Capture the cell that displays the provided text and extract its [X, Y] central coordinate. 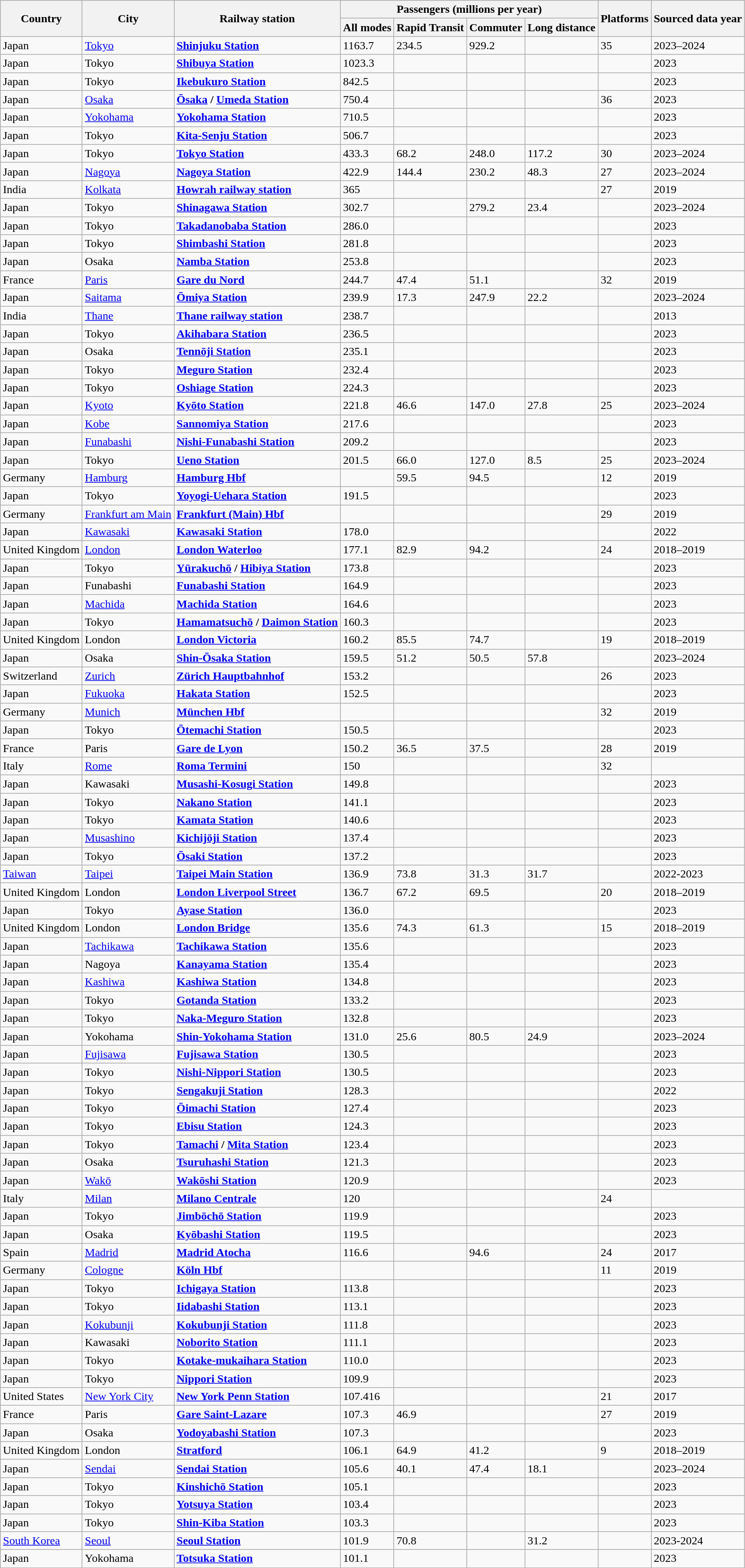
141.1 [367, 802]
103.3 [367, 1523]
286.0 [367, 226]
Kichijōji Station [257, 838]
Wakō [128, 1180]
67.2 [430, 892]
153.2 [367, 676]
150.5 [367, 730]
8.5 [561, 460]
136.7 [367, 892]
302.7 [367, 207]
82.9 [430, 550]
506.7 [367, 135]
136.0 [367, 910]
Spain [42, 1252]
164.9 [367, 586]
28 [624, 748]
Akihabara Station [257, 334]
Kotake-mukaihara Station [257, 1360]
Gare Saint-Lazare [257, 1415]
152.5 [367, 694]
Yodoyabashi Station [257, 1433]
132.8 [367, 1018]
124.3 [367, 1126]
Passengers (millions per year) [469, 9]
137.2 [367, 856]
31.7 [561, 874]
Ayase Station [257, 910]
Wakōshi Station [257, 1180]
36 [624, 99]
107.416 [367, 1397]
94.2 [496, 550]
Sannomiya Station [257, 424]
Stratford [257, 1451]
160.3 [367, 622]
Kinshichō Station [257, 1487]
253.8 [367, 262]
Thane railway station [257, 316]
134.8 [367, 982]
All modes [367, 27]
234.5 [430, 45]
Shin-Yokohama Station [257, 1036]
Gare de Lyon [257, 748]
191.5 [367, 496]
22.2 [561, 298]
50.5 [496, 658]
1023.3 [367, 63]
London Waterloo [257, 550]
37.5 [496, 748]
422.9 [367, 171]
279.2 [496, 207]
281.8 [367, 244]
Shin-Kiba Station [257, 1523]
Roma Termini [257, 766]
Cologne [128, 1270]
City [128, 18]
Milan [128, 1198]
51.2 [430, 658]
Rapid Transit [430, 27]
74.7 [496, 640]
Yotsuya Station [257, 1505]
Railway station [257, 18]
105.6 [367, 1469]
Kokubunji [128, 1324]
Gare du Nord [257, 280]
177.1 [367, 550]
Kyōbashi Station [257, 1234]
29 [624, 514]
106.1 [367, 1451]
150 [367, 766]
209.2 [367, 442]
433.3 [367, 153]
103.4 [367, 1505]
Nippori Station [257, 1379]
147.0 [496, 406]
201.5 [367, 460]
Totsuka Station [257, 1559]
Commuter [496, 27]
Taipei Main Station [257, 874]
9 [624, 1451]
119.5 [367, 1234]
Ikebukuro Station [257, 81]
150.2 [367, 748]
Saitama [128, 298]
159.5 [367, 658]
239.9 [367, 298]
Milano Centrale [257, 1198]
69.5 [496, 892]
Kokubunji Station [257, 1324]
31.3 [496, 874]
Tachikawa [128, 946]
128.3 [367, 1090]
Kamata Station [257, 820]
Hamburg Hbf [257, 478]
12 [624, 478]
Yoyogi-Uehara Station [257, 496]
Switzerland [42, 676]
842.5 [367, 81]
31.2 [561, 1541]
Shin-Ōsaka Station [257, 658]
73.8 [430, 874]
40.1 [430, 1469]
2023-2024 [698, 1541]
27.8 [561, 406]
Hamamatsuchō / Daimon Station [257, 622]
Zurich [128, 676]
70.8 [430, 1541]
68.2 [430, 153]
Kolkata [128, 189]
119.9 [367, 1216]
New York Penn Station [257, 1397]
Kyoto [128, 406]
121.3 [367, 1162]
117.2 [561, 153]
United States [42, 1397]
24.9 [561, 1036]
Ōsaka / Umeda Station [257, 99]
111.1 [367, 1342]
19 [624, 640]
137.4 [367, 838]
Köln Hbf [257, 1270]
750.4 [367, 99]
Rome [128, 766]
94.5 [496, 478]
Musashino [128, 838]
221.8 [367, 406]
247.9 [496, 298]
Frankfurt am Main [128, 514]
Tachikawa Station [257, 946]
Frankfurt (Main) Hbf [257, 514]
30 [624, 153]
160.2 [367, 640]
232.4 [367, 370]
25.6 [430, 1036]
Jimbōchō Station [257, 1216]
Namba Station [257, 262]
135.4 [367, 964]
929.2 [496, 45]
Ebisu Station [257, 1126]
80.5 [496, 1036]
235.1 [367, 352]
61.3 [496, 928]
101.1 [367, 1559]
Ōsaki Station [257, 856]
Tsuruhashi Station [257, 1162]
116.6 [367, 1252]
Hamburg [128, 478]
110.0 [367, 1360]
94.6 [496, 1252]
17.3 [430, 298]
Sendai Station [257, 1469]
Nakano Station [257, 802]
64.9 [430, 1451]
Ōimachi Station [257, 1108]
Kobe [128, 424]
46.6 [430, 406]
Zürich Hauptbahnhof [257, 676]
21 [624, 1397]
Machida Station [257, 604]
57.8 [561, 658]
48.3 [561, 171]
Ōtemachi Station [257, 730]
101.9 [367, 1541]
Ueno Station [257, 460]
Platforms [624, 18]
London Bridge [257, 928]
Kawasaki Station [257, 532]
Taipei [128, 874]
Shibuya Station [257, 63]
120 [367, 1198]
46.9 [430, 1415]
51.1 [496, 280]
Musashi-Kosugi Station [257, 784]
Howrah railway station [257, 189]
136.9 [367, 874]
Country [42, 18]
Iidabashi Station [257, 1306]
Yūrakuchō / Hibiya Station [257, 568]
Ōmiya Station [257, 298]
41.2 [496, 1451]
Sendai [128, 1469]
149.8 [367, 784]
Machida [128, 604]
London Liverpool Street [257, 892]
144.4 [430, 171]
London Victoria [257, 640]
Tennōji Station [257, 352]
Munich [128, 712]
Kashiwa Station [257, 982]
Shimbashi Station [257, 244]
36.5 [430, 748]
133.2 [367, 1000]
Taiwan [42, 874]
Nishi-Nippori Station [257, 1072]
120.9 [367, 1180]
Fukuoka [128, 694]
127.4 [367, 1108]
248.0 [496, 153]
35 [624, 45]
244.7 [367, 280]
66.0 [430, 460]
26 [624, 676]
Oshiage Station [257, 388]
23.4 [561, 207]
Kyōto Station [257, 406]
18.1 [561, 1469]
178.0 [367, 532]
New York City [128, 1397]
113.1 [367, 1306]
Kanayama Station [257, 964]
1163.7 [367, 45]
Gotanda Station [257, 1000]
230.2 [496, 171]
217.6 [367, 424]
131.0 [367, 1036]
Meguro Station [257, 370]
Thane [128, 316]
Yokohama Station [257, 117]
365 [367, 189]
Nagoya Station [257, 171]
Madrid Atocha [257, 1252]
Sengakuji Station [257, 1090]
127.0 [496, 460]
109.9 [367, 1379]
Seoul Station [257, 1541]
111.8 [367, 1324]
Takadanobaba Station [257, 226]
20 [624, 892]
Seoul [128, 1541]
11 [624, 1270]
113.8 [367, 1288]
Hakata Station [257, 694]
710.5 [367, 117]
Tamachi / Mita Station [257, 1144]
105.1 [367, 1487]
Fujisawa Station [257, 1054]
164.6 [367, 604]
Fujisawa [128, 1054]
Noborito Station [257, 1342]
85.5 [430, 640]
Kashiwa [128, 982]
224.3 [367, 388]
Nishi-Funabashi Station [257, 442]
Kita-Senju Station [257, 135]
Sourced data year [698, 18]
236.5 [367, 334]
2022-2023 [698, 874]
München Hbf [257, 712]
Ichigaya Station [257, 1288]
South Korea [42, 1541]
123.4 [367, 1144]
15 [624, 928]
173.8 [367, 568]
2013 [698, 316]
Tokyo Station [257, 153]
Shinjuku Station [257, 45]
Shinagawa Station [257, 207]
74.3 [430, 928]
Naka-Meguro Station [257, 1018]
Funabashi Station [257, 586]
Long distance [561, 27]
238.7 [367, 316]
140.6 [367, 820]
59.5 [430, 478]
Madrid [128, 1252]
